Scan for the cell matching the given text and deliver its [x, y] coordinate at center. 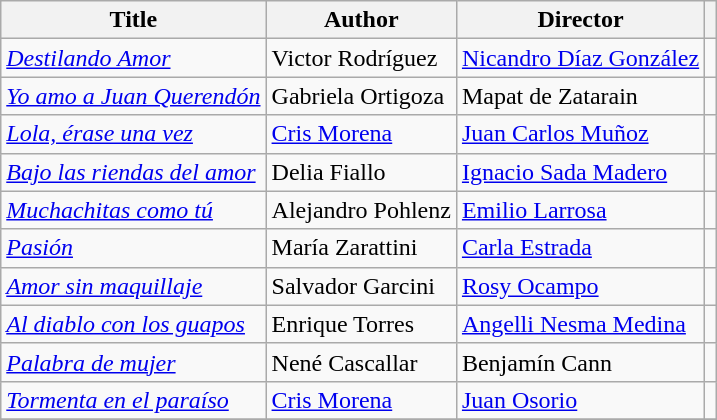
Lola, érase una vez [134, 134]
Angelli Nesma Medina [580, 324]
Enrique Torres [361, 324]
Ignacio Sada Madero [580, 172]
Tormenta en el paraíso [134, 400]
Pasión [134, 248]
Juan Carlos Muñoz [580, 134]
Gabriela Ortigoza [361, 96]
Emilio Larrosa [580, 210]
Nené Cascallar [361, 362]
Nicandro Díaz González [580, 58]
Benjamín Cann [580, 362]
Victor Rodríguez [361, 58]
Muchachitas como tú [134, 210]
Salvador Garcini [361, 286]
Palabra de mujer [134, 362]
Mapat de Zatarain [580, 96]
María Zarattini [361, 248]
Rosy Ocampo [580, 286]
Yo amo a Juan Querendón [134, 96]
Destilando Amor [134, 58]
Bajo las riendas del amor [134, 172]
Al diablo con los guapos [134, 324]
Author [361, 20]
Director [580, 20]
Alejandro Pohlenz [361, 210]
Amor sin maquillaje [134, 286]
Delia Fiallo [361, 172]
Title [134, 20]
Carla Estrada [580, 248]
Juan Osorio [580, 400]
